Find where the given text appears and provide that cell's center as (x, y) coordinate. 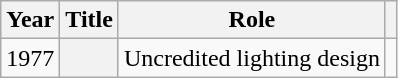
1977 (30, 58)
Uncredited lighting design (252, 58)
Role (252, 20)
Year (30, 20)
Title (90, 20)
